From the cell containing the given text, extract its center point as [x, y] coordinate. 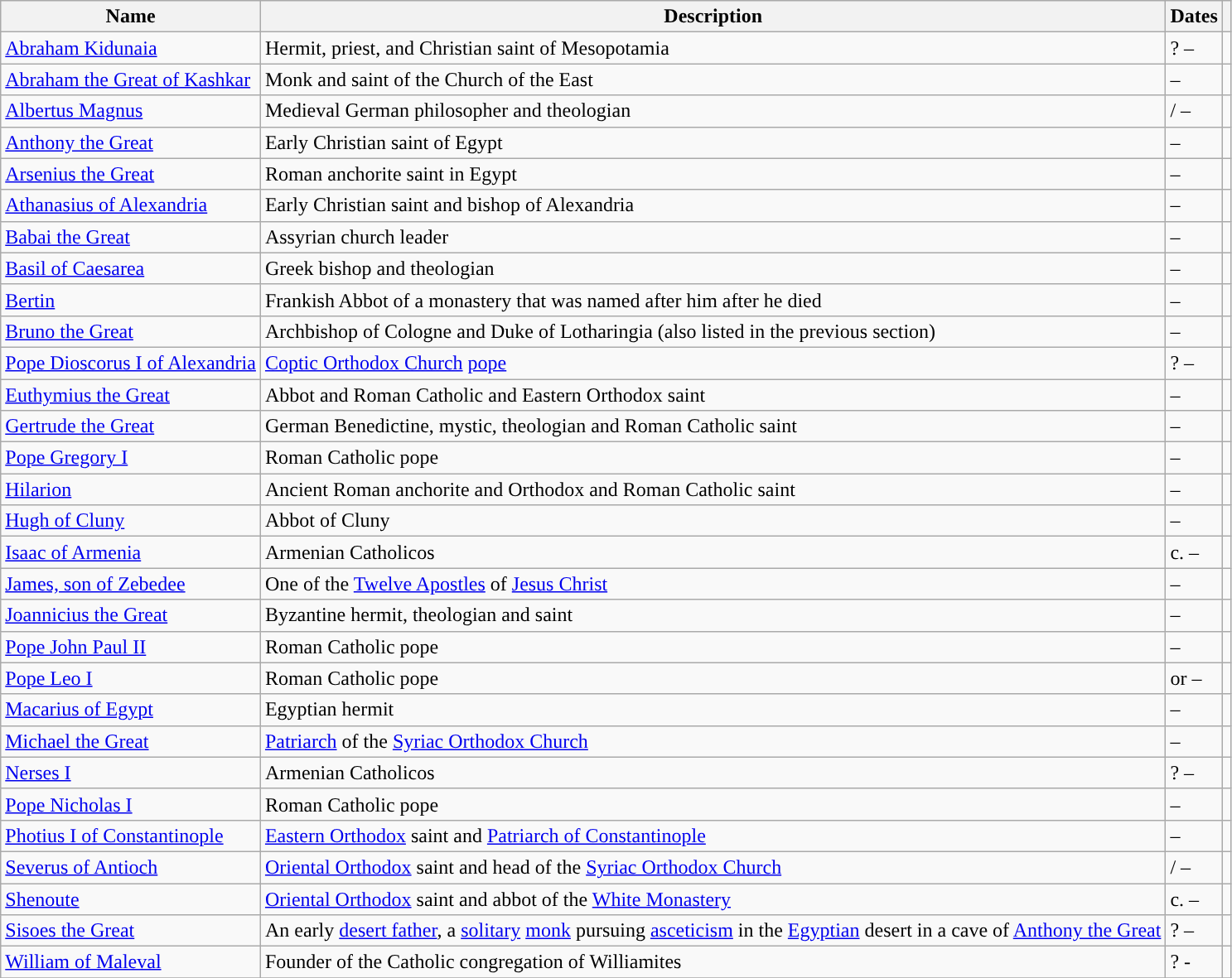
Ancient Roman anchorite and Orthodox and Roman Catholic saint [713, 489]
Byzantine hermit, theologian and saint [713, 615]
Joannicius the Great [131, 615]
Pope Nicholas I [131, 804]
Hilarion [131, 489]
James, son of Zebedee [131, 584]
William of Maleval [131, 962]
Frankish Abbot of a monastery that was named after him after he died [713, 300]
Macarius of Egypt [131, 710]
Gertrude the Great [131, 426]
Archbishop of Cologne and Duke of Lotharingia (also listed in the previous section) [713, 331]
Albertus Magnus [131, 111]
One of the Twelve Apostles of Jesus Christ [713, 584]
Eastern Orthodox saint and Patriarch of Constantinople [713, 836]
or – [1194, 678]
Greek bishop and theologian [713, 268]
Coptic Orthodox Church pope [713, 363]
Hermit, priest, and Christian saint of Mesopotamia [713, 48]
Founder of the Catholic congregation of Williamites [713, 962]
Athanasius of Alexandria [131, 205]
Sisoes the Great [131, 931]
Michael the Great [131, 741]
Roman anchorite saint in Egypt [713, 174]
Bruno the Great [131, 331]
Oriental Orthodox saint and abbot of the White Monastery [713, 899]
Patriarch of the Syriac Orthodox Church [713, 741]
Description [713, 17]
Babai the Great [131, 237]
Abbot and Roman Catholic and Eastern Orthodox saint [713, 395]
Bertin [131, 300]
German Benedictine, mystic, theologian and Roman Catholic saint [713, 426]
Early Christian saint and bishop of Alexandria [713, 205]
Abbot of Cluny [713, 521]
Abraham Kidunaia [131, 48]
Dates [1194, 17]
Anthony the Great [131, 142]
Pope John Paul II [131, 647]
Pope Gregory I [131, 458]
Egyptian hermit [713, 710]
Arsenius the Great [131, 174]
Monk and saint of the Church of the East [713, 79]
Oriental Orthodox saint and head of the Syriac Orthodox Church [713, 867]
Hugh of Cluny [131, 521]
Pope Leo I [131, 678]
Photius I of Constantinople [131, 836]
? - [1194, 962]
Euthymius the Great [131, 395]
An early desert father, a solitary monk pursuing asceticism in the Egyptian desert in a cave of Anthony the Great [713, 931]
Isaac of Armenia [131, 552]
Abraham the Great of Kashkar [131, 79]
Shenoute [131, 899]
Severus of Antioch [131, 867]
Assyrian church leader [713, 237]
Basil of Caesarea [131, 268]
Nerses I [131, 773]
Medieval German philosopher and theologian [713, 111]
Early Christian saint of Egypt [713, 142]
Name [131, 17]
Pope Dioscorus I of Alexandria [131, 363]
